Capture the cell that displays the provided text and extract its [x, y] central coordinate. 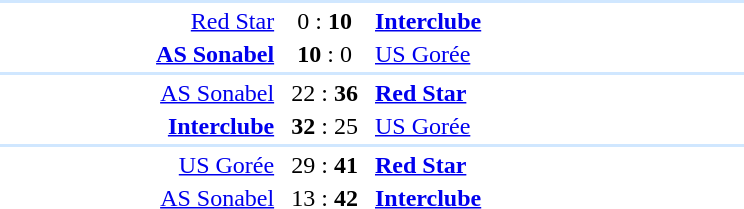
22 : 36 [325, 93]
10 : 0 [325, 54]
0 : 10 [325, 21]
32 : 25 [325, 126]
29 : 41 [325, 165]
